Scan for the cell matching the given text and deliver its (X, Y) coordinate at center. 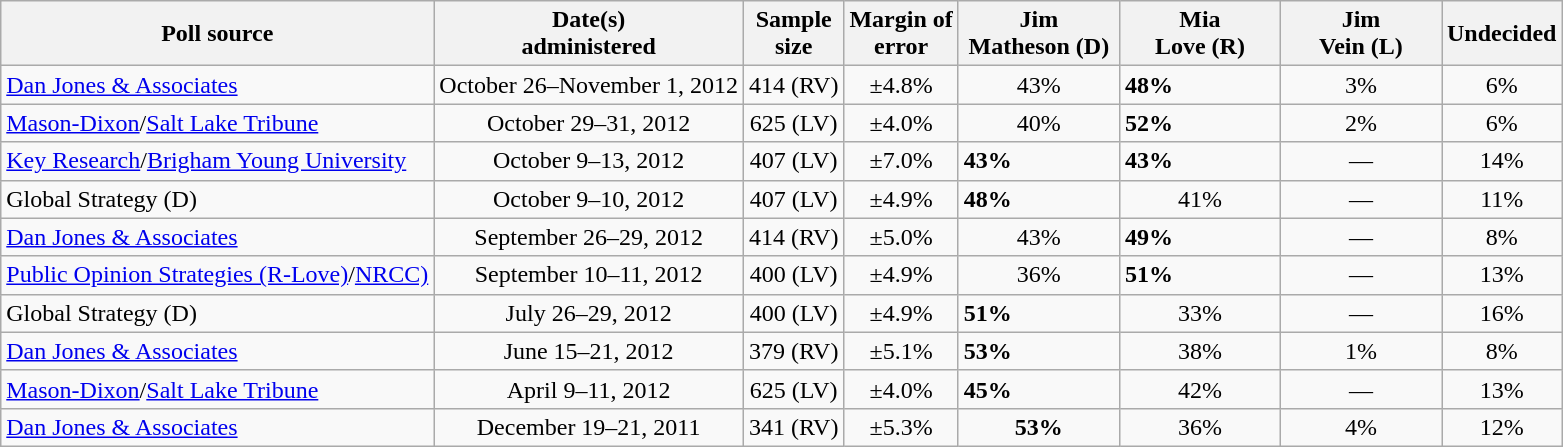
Samplesize (793, 34)
±5.3% (901, 427)
45% (1038, 389)
41% (1200, 199)
±5.1% (901, 351)
3% (1360, 85)
Margin of error (901, 34)
38% (1200, 351)
October 26–November 1, 2012 (589, 85)
July 26–29, 2012 (589, 313)
49% (1200, 237)
379 (RV) (793, 351)
October 9–13, 2012 (589, 161)
40% (1038, 123)
2% (1360, 123)
±4.8% (901, 85)
16% (1502, 313)
341 (RV) (793, 427)
Public Opinion Strategies (R-Love)/NRCC) (218, 275)
Poll source (218, 34)
September 26–29, 2012 (589, 237)
4% (1360, 427)
11% (1502, 199)
October 9–10, 2012 (589, 199)
33% (1200, 313)
October 29–31, 2012 (589, 123)
Date(s)administered (589, 34)
MiaLove (R) (1200, 34)
April 9–11, 2012 (589, 389)
42% (1200, 389)
14% (1502, 161)
12% (1502, 427)
±7.0% (901, 161)
Key Research/Brigham Young University (218, 161)
1% (1360, 351)
JimVein (L) (1360, 34)
±5.0% (901, 237)
December 19–21, 2011 (589, 427)
September 10–11, 2012 (589, 275)
June 15–21, 2012 (589, 351)
JimMatheson (D) (1038, 34)
52% (1200, 123)
Undecided (1502, 34)
